Detect which cell encompasses the target text, then output its (X, Y) center coordinate. 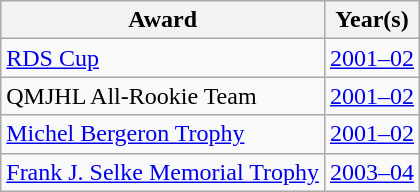
Frank J. Selke Memorial Trophy (163, 172)
RDS Cup (163, 58)
Michel Bergeron Trophy (163, 134)
QMJHL All-Rookie Team (163, 96)
Award (163, 20)
Year(s) (372, 20)
2003–04 (372, 172)
